Locate the cell with the specified text and output its [x, y] center coordinate. 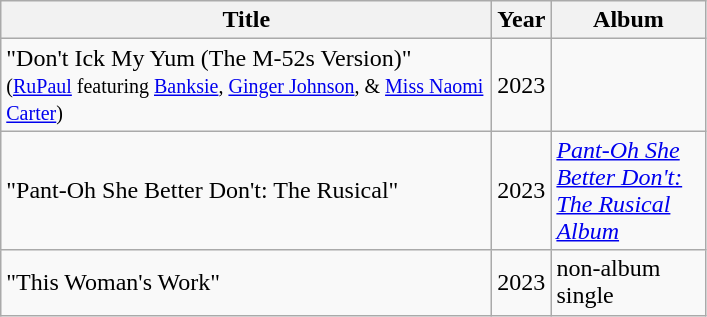
non-album single [628, 282]
Year [522, 20]
"Pant-Oh She Better Don't: The Rusical" [246, 190]
"This Woman's Work" [246, 282]
Pant-Oh She Better Don't: The Rusical Album [628, 190]
Title [246, 20]
"Don't Ick My Yum (The M-52s Version)"(RuPaul featuring Banksie, Ginger Johnson, & Miss Naomi Carter) [246, 85]
Album [628, 20]
